Pinpoint the cell where the given text exists, returning its (X, Y) midpoint coordinate. 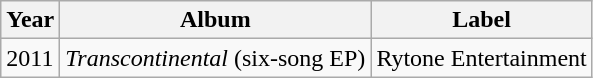
Transcontinental (six-song EP) (216, 58)
Album (216, 20)
Rytone Entertainment (482, 58)
2011 (30, 58)
Year (30, 20)
Label (482, 20)
